Return the [x, y] coordinate for the center point of the cell that contains the specified text.  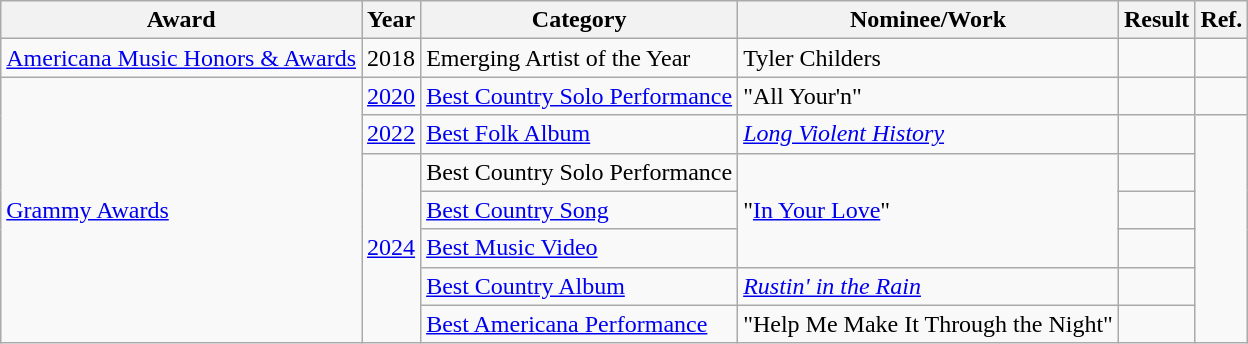
"Help Me Make It Through the Night" [928, 324]
"All Your'n" [928, 96]
Ref. [1222, 20]
Tyler Childers [928, 58]
Best Music Video [580, 248]
Year [392, 20]
Best Americana Performance [580, 324]
Emerging Artist of the Year [580, 58]
Best Folk Album [580, 134]
2020 [392, 96]
Americana Music Honors & Awards [182, 58]
2022 [392, 134]
Long Violent History [928, 134]
Nominee/Work [928, 20]
Category [580, 20]
2018 [392, 58]
Rustin' in the Rain [928, 286]
Result [1156, 20]
Grammy Awards [182, 210]
"In Your Love" [928, 210]
Best Country Song [580, 210]
Best Country Album [580, 286]
2024 [392, 248]
Award [182, 20]
